Locate the cell with the specified text and output its (X, Y) center coordinate. 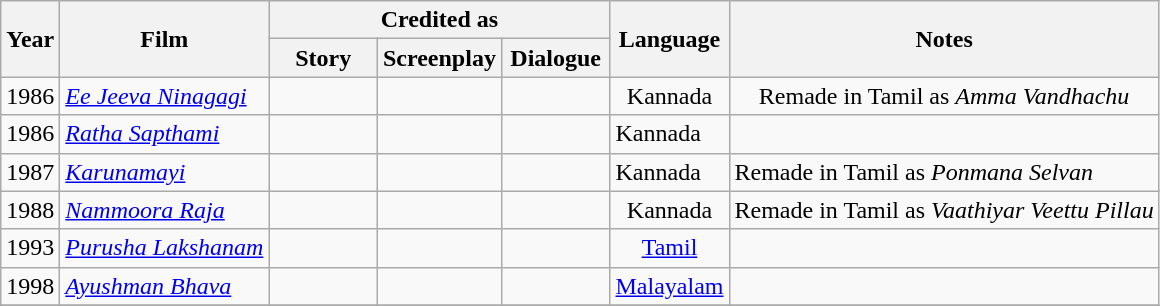
Screenplay (439, 58)
Story (324, 58)
Ee Jeeva Ninagagi (164, 96)
Nammoora Raja (164, 210)
Notes (944, 39)
Ratha Sapthami (164, 134)
Tamil (670, 248)
Dialogue (556, 58)
Remade in Tamil as Vaathiyar Veettu Pillau (944, 210)
Language (670, 39)
1988 (30, 210)
Remade in Tamil as Amma Vandhachu (944, 96)
Karunamayi (164, 172)
Credited as (440, 20)
Ayushman Bhava (164, 286)
Year (30, 39)
Film (164, 39)
Remade in Tamil as Ponmana Selvan (944, 172)
1998 (30, 286)
Purusha Lakshanam (164, 248)
Malayalam (670, 286)
1993 (30, 248)
1987 (30, 172)
